Locate the cell with the specified text and output its [x, y] center coordinate. 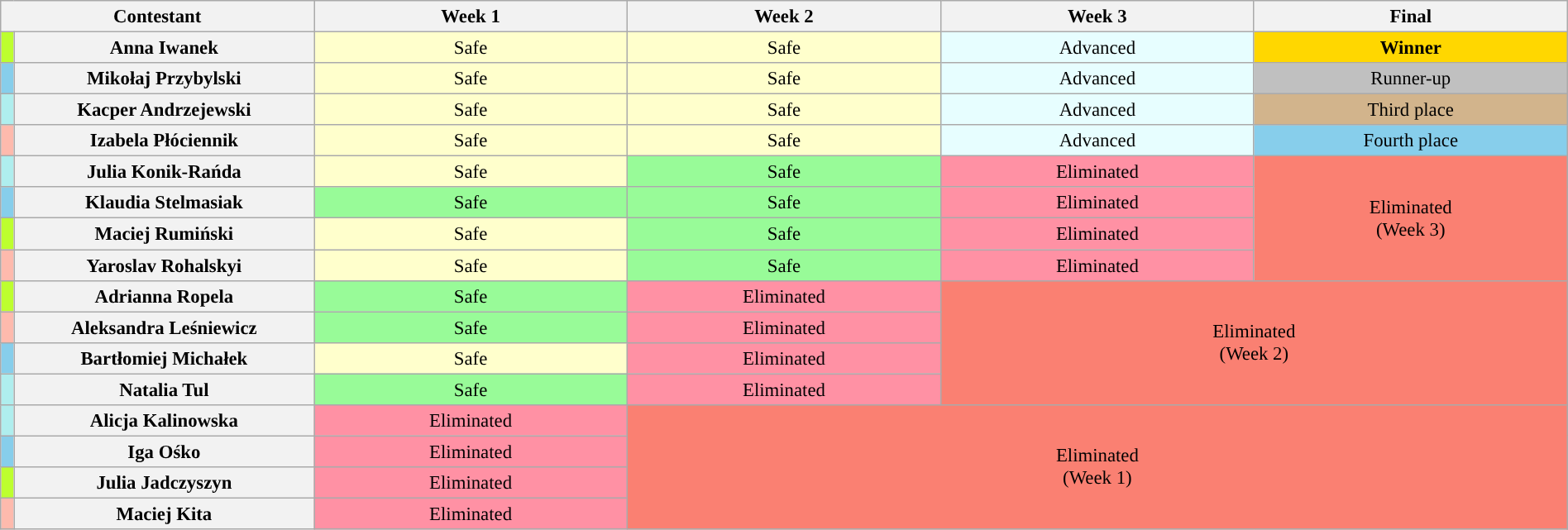
Anna Iwanek [164, 48]
Maciej Rumiński [164, 234]
Klaudia Stelmasiak [164, 203]
Maciej Kita [164, 513]
Week 1 [471, 17]
Week 3 [1097, 17]
Yaroslav Rohalskyi [164, 265]
Contestant [157, 17]
Julia Konik-Rańda [164, 172]
Final [1411, 17]
Iga Ośko [164, 451]
Eliminated(Week 2) [1254, 342]
Eliminated(Week 1) [1098, 467]
Fourth place [1411, 141]
Natalia Tul [164, 389]
Mikołaj Przybylski [164, 79]
Aleksandra Leśniewicz [164, 327]
Runner-up [1411, 79]
Adrianna Ropela [164, 296]
Alicja Kalinowska [164, 421]
Winner [1411, 48]
Izabela Płóciennik [164, 141]
Bartłomiej Michałek [164, 358]
Week 2 [784, 17]
Eliminated(Week 3) [1411, 218]
Kacper Andrzejewski [164, 110]
Third place [1411, 110]
Julia Jadczyszyn [164, 483]
